Output the [X, Y] coordinate of the center of the cell containing the given text.  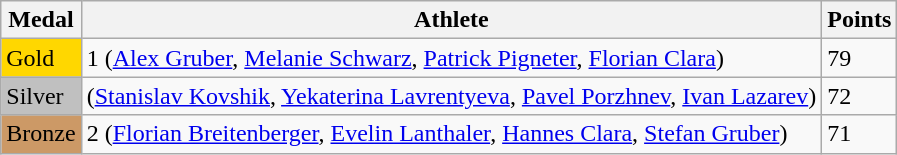
71 [860, 134]
72 [860, 96]
Medal [41, 20]
Gold [41, 58]
Bronze [41, 134]
1 (Alex Gruber, Melanie Schwarz, Patrick Pigneter, Florian Clara) [452, 58]
Silver [41, 96]
2 (Florian Breitenberger, Evelin Lanthaler, Hannes Clara, Stefan Gruber) [452, 134]
Points [860, 20]
79 [860, 58]
(Stanislav Kovshik, Yekaterina Lavrentyeva, Pavel Porzhnev, Ivan Lazarev) [452, 96]
Athlete [452, 20]
